For the text-containing cell, return its midpoint in [X, Y] coordinate format. 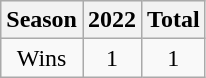
Season [42, 20]
2022 [112, 20]
Total [174, 20]
Wins [42, 58]
